Detect which cell encompasses the target text, then output its [x, y] center coordinate. 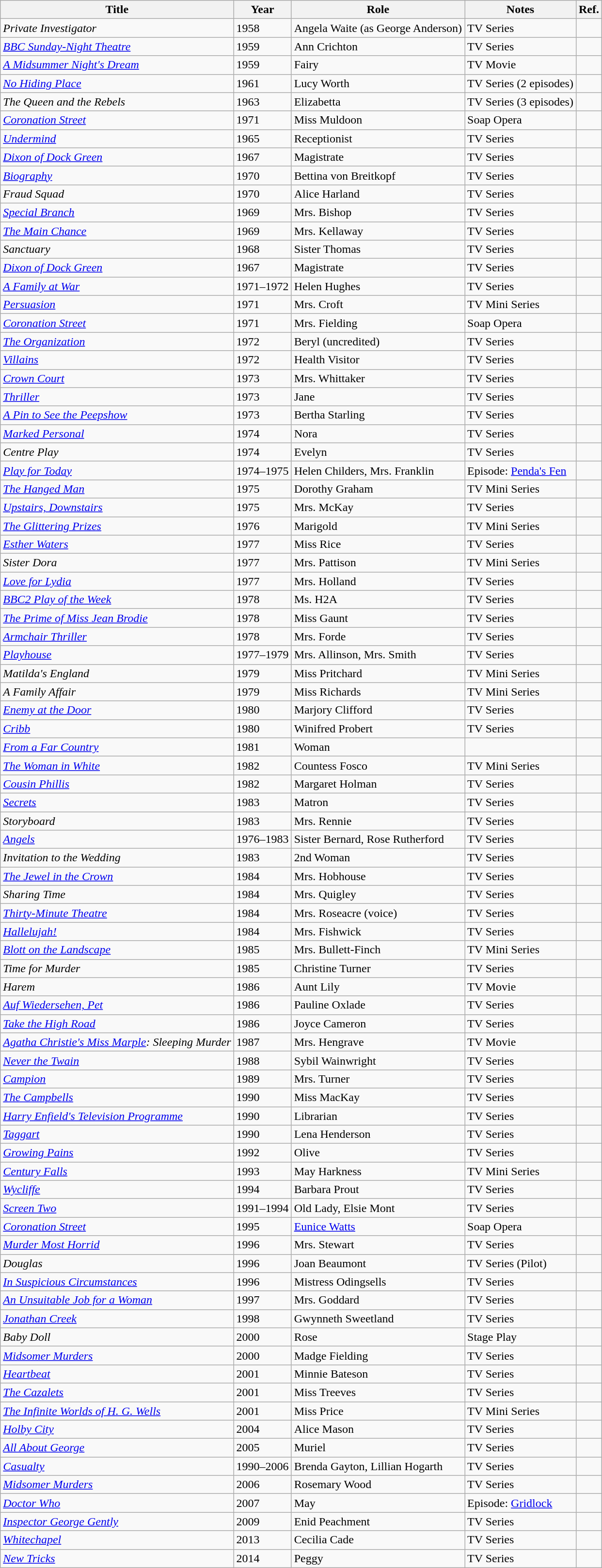
Murder Most Horrid [117, 1245]
Thriller [117, 397]
Miss Richards [378, 692]
A Pin to See the Peepshow [117, 415]
Lena Henderson [378, 1134]
Madge Fielding [378, 1355]
Baby Doll [117, 1337]
Private Investigator [117, 28]
1971–1972 [263, 286]
Ann Crichton [378, 47]
May Harkness [378, 1171]
Muriel [378, 1448]
Wycliffe [117, 1190]
1995 [263, 1226]
Storyboard [117, 821]
The Jewel in the Crown [117, 876]
Mrs. Whittaker [378, 378]
1988 [263, 1060]
A Family Affair [117, 692]
Aunt Lily [378, 987]
Margaret Holman [378, 784]
BBC2 Play of the Week [117, 600]
1981 [263, 747]
A Family at War [117, 286]
TV Series (2 episodes) [521, 83]
Mrs. Stewart [378, 1245]
Fraud Squad [117, 194]
Title [117, 10]
Jonathan Creek [117, 1319]
Pauline Oxlade [378, 1005]
Alice Mason [378, 1429]
Whitechapel [117, 1540]
Mrs. Hengrave [378, 1042]
2007 [263, 1503]
Mrs. Quigley [378, 895]
Inspector George Gently [117, 1521]
TV Series (Pilot) [521, 1263]
1958 [263, 28]
2009 [263, 1521]
An Unsuitable Job for a Woman [117, 1300]
Miss Muldoon [378, 120]
The Hanged Man [117, 489]
1963 [263, 102]
The Glittering Prizes [117, 526]
Invitation to the Wedding [117, 858]
Eunice Watts [378, 1226]
Mrs. Holland [378, 581]
Mrs. Fielding [378, 323]
Episode: Gridlock [521, 1503]
Enemy at the Door [117, 710]
Miss Price [378, 1411]
Bertha Starling [378, 415]
Role [378, 10]
The Queen and the Rebels [117, 102]
Harry Enfield's Television Programme [117, 1116]
Mrs. Allinson, Mrs. Smith [378, 655]
1989 [263, 1079]
Sharing Time [117, 895]
Playhouse [117, 655]
1991–1994 [263, 1208]
Miss Gaunt [378, 618]
Christine Turner [378, 968]
Crown Court [117, 378]
No Hiding Place [117, 83]
Growing Pains [117, 1153]
Douglas [117, 1263]
Campion [117, 1079]
Sister Thomas [378, 249]
Century Falls [117, 1171]
1997 [263, 1300]
Nora [378, 434]
2nd Woman [378, 858]
Cousin Phillis [117, 784]
Stage Play [521, 1337]
Mrs. Bullett-Finch [378, 950]
Play for Today [117, 470]
From a Far Country [117, 747]
Cecilia Cade [378, 1540]
Peggy [378, 1558]
Marigold [378, 526]
Barbara Prout [378, 1190]
Rose [378, 1337]
Helen Hughes [378, 286]
Casualty [117, 1466]
Mrs. Forde [378, 637]
New Tricks [117, 1558]
Matilda's England [117, 673]
Sister Bernard, Rose Rutherford [378, 839]
A Midsummer Night's Dream [117, 65]
Winifred Probert [378, 729]
Armchair Thriller [117, 637]
Countess Fosco [378, 765]
Mrs. Goddard [378, 1300]
1977–1979 [263, 655]
Bettina von Breitkopf [378, 175]
Miss Rice [378, 544]
Notes [521, 10]
The Organization [117, 342]
Old Lady, Elsie Mont [378, 1208]
Upstairs, Downstairs [117, 507]
Take the High Road [117, 1024]
1974–1975 [263, 470]
Gwynneth Sweetland [378, 1319]
Mrs. Croft [378, 305]
Never the Twain [117, 1060]
Librarian [378, 1116]
Alice Harland [378, 194]
Marked Personal [117, 434]
Mrs. Fishwick [378, 931]
Sybil Wainwright [378, 1060]
2005 [263, 1448]
1998 [263, 1319]
Episode: Penda's Fen [521, 470]
Brenda Gayton, Lillian Hogarth [378, 1466]
1976–1983 [263, 839]
Blott on the Landscape [117, 950]
Mrs. Turner [378, 1079]
The Main Chance [117, 231]
Holby City [117, 1429]
1990–2006 [263, 1466]
Joan Beaumont [378, 1263]
Lucy Worth [378, 83]
Miss Treeves [378, 1392]
May [378, 1503]
1992 [263, 1153]
The Woman in White [117, 765]
Special Branch [117, 212]
Elizabetta [378, 102]
Angels [117, 839]
Time for Murder [117, 968]
Angela Waite (as George Anderson) [378, 28]
Year [263, 10]
Sanctuary [117, 249]
Fairy [378, 65]
Receptionist [378, 139]
Thirty-Minute Theatre [117, 913]
1993 [263, 1171]
Biography [117, 175]
Centre Play [117, 452]
1968 [263, 249]
Doctor Who [117, 1503]
Beryl (uncredited) [378, 342]
All About George [117, 1448]
Esther Waters [117, 544]
Mrs. Rennie [378, 821]
1976 [263, 526]
Matron [378, 802]
Auf Wiedersehen, Pet [117, 1005]
Heartbeat [117, 1374]
The Infinite Worlds of H. G. Wells [117, 1411]
Mistress Odingsells [378, 1282]
Miss Pritchard [378, 673]
Secrets [117, 802]
Health Visitor [378, 360]
Mrs. McKay [378, 507]
Marjory Clifford [378, 710]
Jane [378, 397]
Helen Childers, Mrs. Franklin [378, 470]
Villains [117, 360]
Love for Lydia [117, 581]
Sister Dora [117, 563]
In Suspicious Circumstances [117, 1282]
Joyce Cameron [378, 1024]
Miss MacKay [378, 1097]
Harem [117, 987]
1961 [263, 83]
1994 [263, 1190]
Screen Two [117, 1208]
2014 [263, 1558]
2013 [263, 1540]
Mrs. Roseacre (voice) [378, 913]
Persuasion [117, 305]
The Campbells [117, 1097]
Ref. [588, 10]
Rosemary Wood [378, 1485]
2006 [263, 1485]
Ms. H2A [378, 600]
2004 [263, 1429]
Hallelujah! [117, 931]
Olive [378, 1153]
Cribb [117, 729]
Mrs. Hobhouse [378, 876]
TV Series (3 episodes) [521, 102]
1965 [263, 139]
BBC Sunday-Night Theatre [117, 47]
1987 [263, 1042]
Undermind [117, 139]
Evelyn [378, 452]
The Cazalets [117, 1392]
Mrs. Kellaway [378, 231]
The Prime of Miss Jean Brodie [117, 618]
Woman [378, 747]
Mrs. Bishop [378, 212]
Agatha Christie's Miss Marple: Sleeping Murder [117, 1042]
Minnie Bateson [378, 1374]
Dorothy Graham [378, 489]
Taggart [117, 1134]
Enid Peachment [378, 1521]
Mrs. Pattison [378, 563]
